For the text-containing cell, return its midpoint in [X, Y] coordinate format. 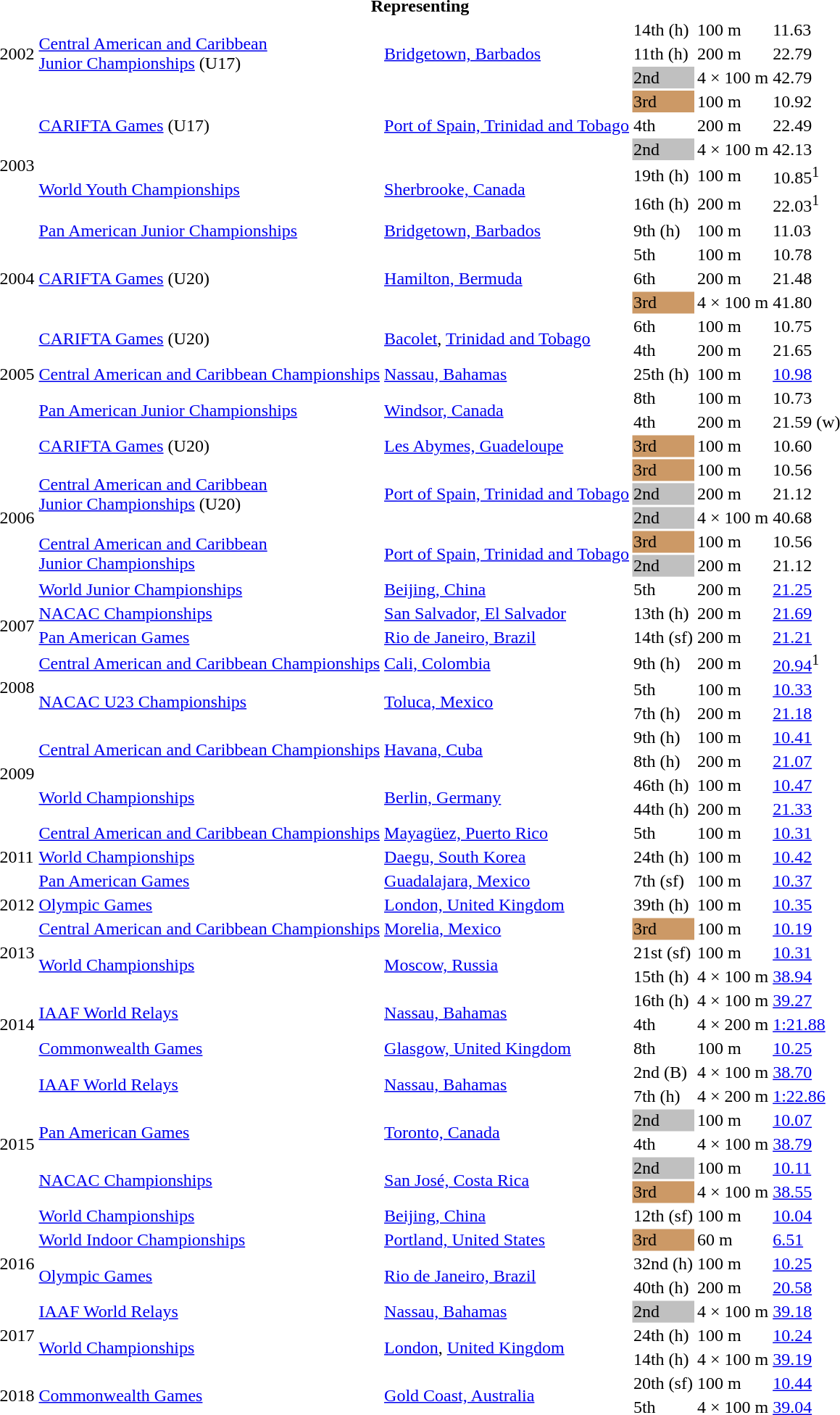
8th (h) [662, 761]
Windsor, Canada [507, 410]
40th (h) [662, 1287]
13th (h) [662, 613]
Central American and CaribbeanJunior Championships [209, 554]
21st (sf) [662, 953]
32nd (h) [662, 1263]
20th (sf) [662, 1383]
Central American and CaribbeanJunior Championships (U17) [209, 54]
Central American and CaribbeanJunior Championships (U20) [209, 494]
Bacolet, Trinidad and Tobago [507, 338]
World Youth Championships [209, 190]
Morelia, Mexico [507, 929]
39th (h) [662, 905]
Moscow, Russia [507, 964]
25th (h) [662, 374]
San José, Costa Rica [507, 1180]
60 m [732, 1240]
World Indoor Championships [209, 1240]
12th (sf) [662, 1216]
Toluca, Mexico [507, 702]
14th (sf) [662, 637]
Cali, Colombia [507, 663]
World Junior Championships [209, 589]
Guadalajara, Mexico [507, 881]
15th (h) [662, 976]
NACAC U23 Championships [209, 702]
2nd (B) [662, 1072]
7th (sf) [662, 881]
44th (h) [662, 809]
Hamilton, Bermuda [507, 278]
Daegu, South Korea [507, 857]
Les Abymes, Guadeloupe [507, 446]
Toronto, Canada [507, 1132]
Berlin, Germany [507, 797]
Portland, United States [507, 1240]
Glasgow, United Kingdom [507, 1048]
19th (h) [662, 175]
46th (h) [662, 785]
San Salvador, El Salvador [507, 613]
Sherbrooke, Canada [507, 190]
Commonwealth Games [209, 1048]
CARIFTA Games (U17) [209, 125]
11th (h) [662, 54]
Mayagüez, Puerto Rico [507, 833]
Havana, Cuba [507, 750]
